Search for the cell housing the specified text and yield its [x, y] center coordinate. 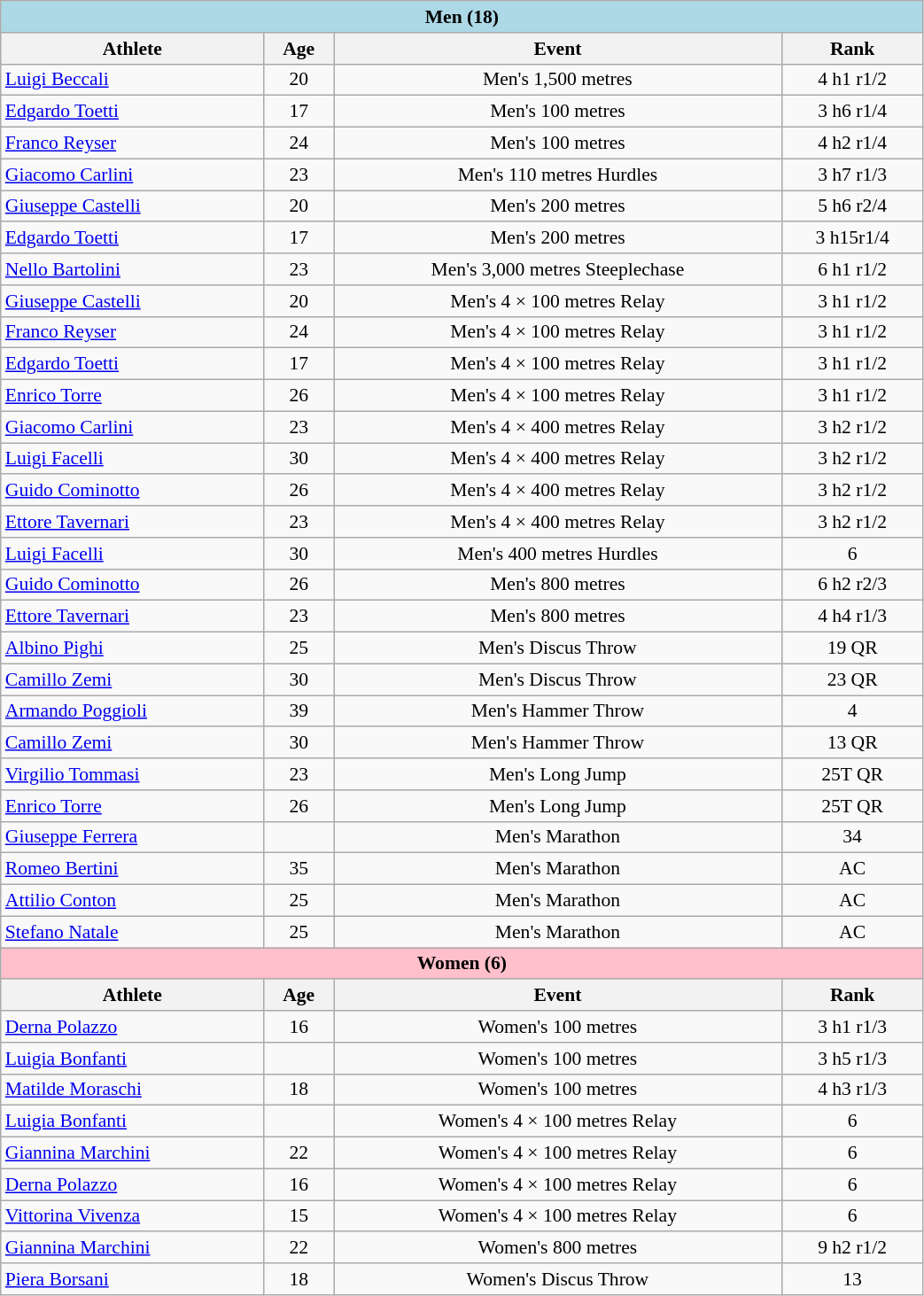
3 h7 r1/3 [852, 175]
39 [299, 711]
Armando Poggioli [133, 711]
Piera Borsani [133, 1279]
35 [299, 869]
4 h2 r1/4 [852, 144]
13 [852, 1279]
15 [299, 1216]
3 h5 r1/3 [852, 1059]
Women's 800 metres [558, 1248]
4 [852, 711]
Stefano Natale [133, 932]
3 h6 r1/4 [852, 112]
Women's Discus Throw [558, 1279]
Men's 1,500 metres [558, 80]
Men's 110 metres Hurdles [558, 175]
6 h2 r2/3 [852, 585]
Albino Pighi [133, 648]
4 h3 r1/3 [852, 1090]
23 QR [852, 679]
3 h1 r1/3 [852, 1027]
Luigi Beccali [133, 80]
Attilio Conton [133, 901]
13 QR [852, 743]
Women (6) [462, 964]
9 h2 r1/2 [852, 1248]
Men's 400 metres Hurdles [558, 554]
Men's 3,000 metres Steeplechase [558, 269]
6 h1 r1/2 [852, 269]
3 h15r1/4 [852, 238]
34 [852, 837]
Men (18) [462, 17]
19 QR [852, 648]
5 h6 r2/4 [852, 206]
4 h1 r1/2 [852, 80]
Nello Bartolini [133, 269]
Virgilio Tommasi [133, 774]
4 h4 r1/3 [852, 617]
Giuseppe Ferrera [133, 837]
Romeo Bertini [133, 869]
Vittorina Vivenza [133, 1216]
Matilde Moraschi [133, 1090]
